Identify which cell holds the provided text, then report its [X, Y] central coordinate. 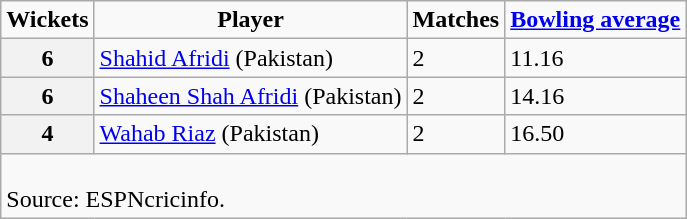
4 [48, 134]
Wahab Riaz (Pakistan) [250, 134]
16.50 [596, 134]
14.16 [596, 96]
Wickets [48, 20]
Source: ESPNcricinfo. [344, 186]
Shaheen Shah Afridi (Pakistan) [250, 96]
Player [250, 20]
Bowling average [596, 20]
Matches [456, 20]
Shahid Afridi (Pakistan) [250, 58]
11.16 [596, 58]
